Locate the cell with the specified text and output its [x, y] center coordinate. 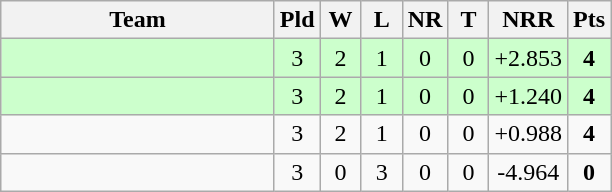
+1.240 [528, 96]
Pts [590, 20]
W [340, 20]
NRR [528, 20]
-4.964 [528, 172]
Team [138, 20]
Pld [297, 20]
T [468, 20]
+2.853 [528, 58]
NR [425, 20]
+0.988 [528, 134]
L [382, 20]
